Identify which cell holds the provided text, then report its (x, y) central coordinate. 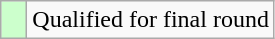
Qualified for final round (151, 20)
